Provide the [X, Y] coordinate of the cell's center where the given text is located.  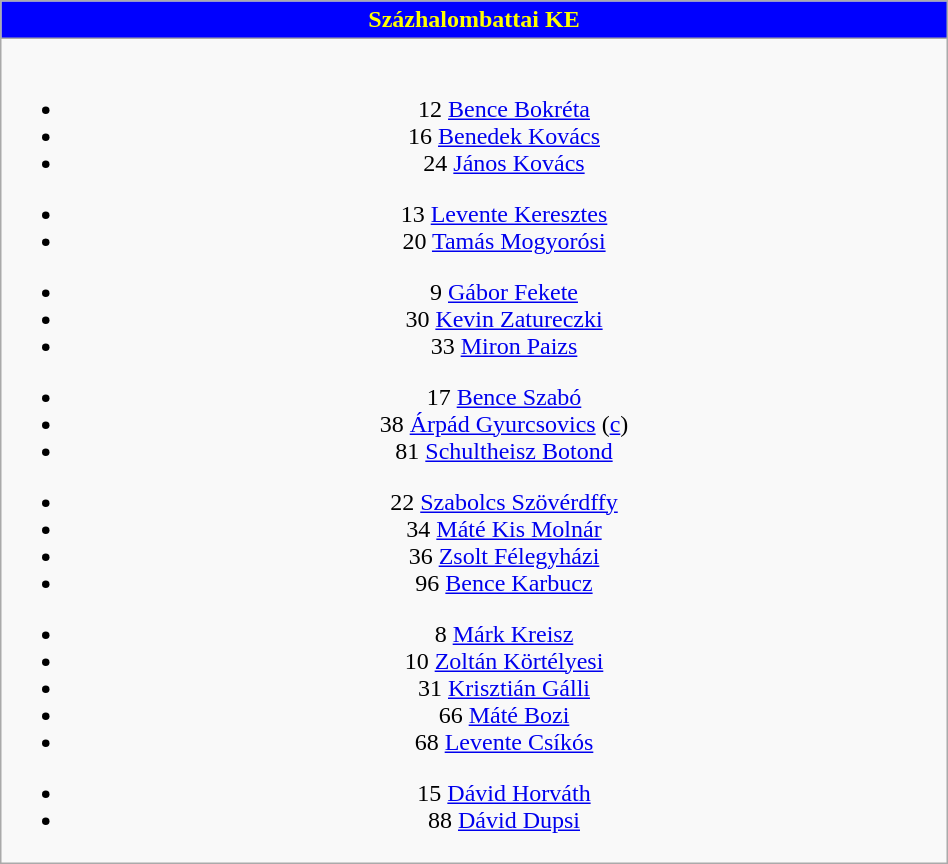
Százhalombattai KE [474, 20]
